Scan for the cell matching the given text and deliver its (x, y) coordinate at center. 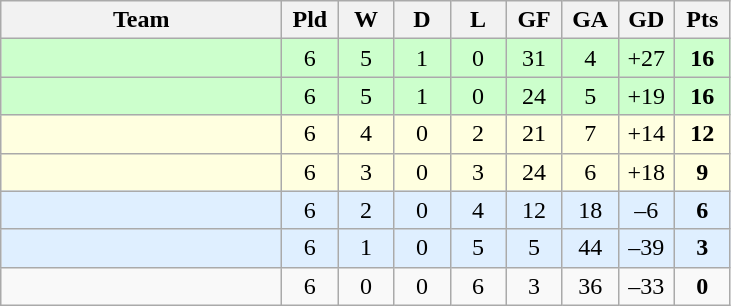
31 (534, 58)
+19 (646, 96)
+18 (646, 172)
GA (590, 20)
D (422, 20)
18 (590, 210)
7 (590, 134)
–39 (646, 248)
L (478, 20)
+27 (646, 58)
GF (534, 20)
Team (142, 20)
9 (702, 172)
GD (646, 20)
Pts (702, 20)
Pld (310, 20)
–6 (646, 210)
+14 (646, 134)
44 (590, 248)
21 (534, 134)
W (366, 20)
36 (590, 286)
–33 (646, 286)
